Pinpoint the cell where the given text exists, returning its [X, Y] midpoint coordinate. 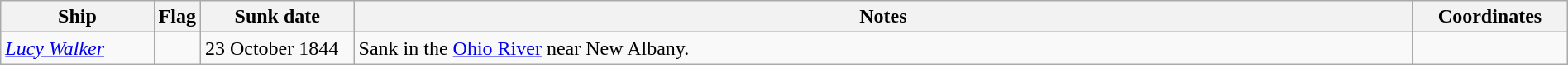
Ship [78, 17]
Lucy Walker [78, 48]
Coordinates [1490, 17]
Sunk date [277, 17]
Flag [177, 17]
Sank in the Ohio River near New Albany. [883, 48]
23 October 1844 [277, 48]
Notes [883, 17]
